From the cell containing the given text, extract its center point as [X, Y] coordinate. 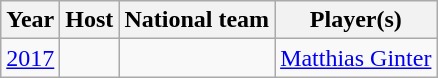
Matthias Ginter [356, 58]
Player(s) [356, 20]
Year [30, 20]
2017 [30, 58]
National team [197, 20]
Host [90, 20]
